Return the [x, y] coordinate for the center point of the cell that contains the specified text.  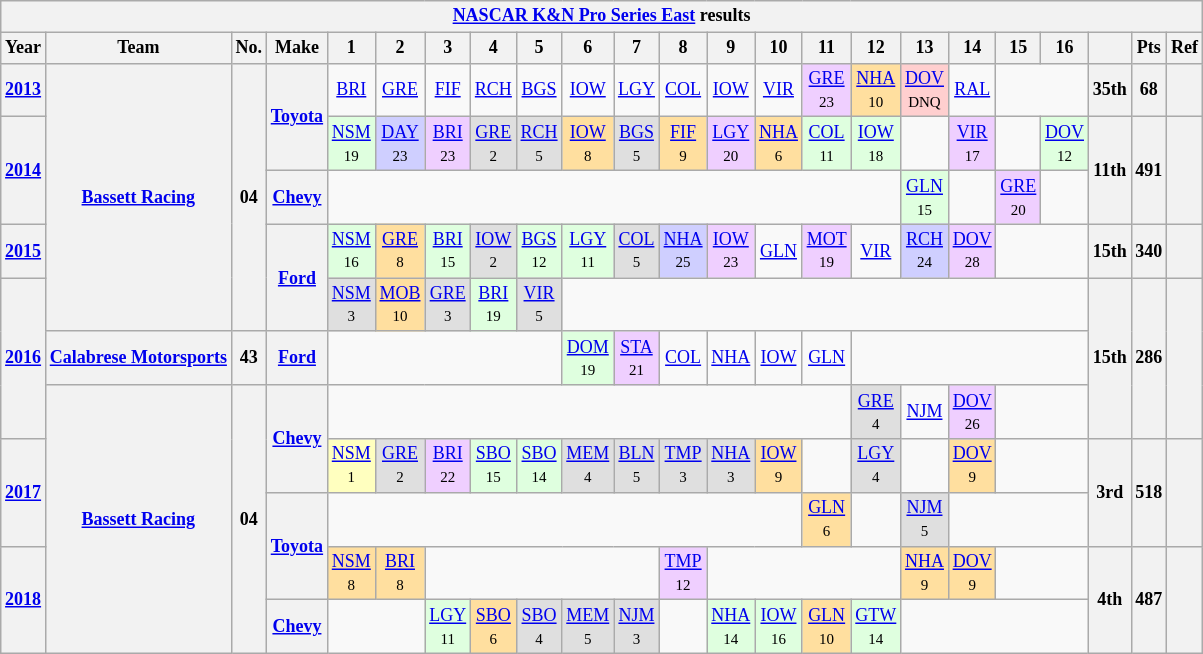
NHA3 [731, 466]
SBO4 [539, 627]
15 [1018, 48]
BRI15 [448, 251]
GRE [400, 90]
IOW16 [779, 627]
NASCAR K&N Pro Series East results [602, 16]
BRI8 [400, 573]
10 [779, 48]
286 [1149, 358]
MOT19 [826, 251]
BRI [351, 90]
COL5 [637, 251]
IOW9 [779, 466]
3rd [1110, 492]
NHA25 [683, 251]
DOV12 [1065, 144]
NHA6 [779, 144]
IOW18 [876, 144]
DOVDNQ [925, 90]
3 [448, 48]
DOM19 [588, 358]
BGS12 [539, 251]
FIF [448, 90]
RCH [494, 90]
487 [1149, 600]
RAL [972, 90]
BRI19 [494, 305]
MEM4 [588, 466]
BGS [539, 90]
4 [494, 48]
NJM [925, 412]
COL11 [826, 144]
BRI22 [448, 466]
NSM16 [351, 251]
GLN10 [826, 627]
43 [248, 358]
VIR5 [539, 305]
GTW14 [876, 627]
2016 [24, 358]
NHA9 [925, 573]
NSM19 [351, 144]
DAY23 [400, 144]
11th [1110, 170]
35th [1110, 90]
518 [1149, 492]
BGS5 [637, 144]
13 [925, 48]
STA21 [637, 358]
4th [1110, 600]
MEM5 [588, 627]
2 [400, 48]
TMP3 [683, 466]
IOW8 [588, 144]
SBO6 [494, 627]
2014 [24, 170]
NHA [731, 358]
14 [972, 48]
68 [1149, 90]
VIR17 [972, 144]
GLN15 [925, 197]
8 [683, 48]
TMP12 [683, 573]
IOW2 [494, 251]
Pts [1149, 48]
GRE20 [1018, 197]
12 [876, 48]
7 [637, 48]
340 [1149, 251]
SBO14 [539, 466]
GRE8 [400, 251]
NHA10 [876, 90]
MOB10 [400, 305]
Calabrese Motorsports [138, 358]
SBO15 [494, 466]
GRE4 [876, 412]
NJM3 [637, 627]
NSM1 [351, 466]
9 [731, 48]
Year [24, 48]
DOV28 [972, 251]
2017 [24, 492]
IOW23 [731, 251]
6 [588, 48]
11 [826, 48]
Ref [1185, 48]
BLN5 [637, 466]
BRI23 [448, 144]
DOV26 [972, 412]
16 [1065, 48]
No. [248, 48]
FIF9 [683, 144]
LGY20 [731, 144]
2018 [24, 600]
2013 [24, 90]
LGY [637, 90]
RCH5 [539, 144]
RCH24 [925, 251]
LGY4 [876, 466]
5 [539, 48]
GRE23 [826, 90]
NSM8 [351, 573]
Make [296, 48]
GRE3 [448, 305]
NHA14 [731, 627]
1 [351, 48]
2015 [24, 251]
NJM5 [925, 519]
Team [138, 48]
GLN6 [826, 519]
NSM3 [351, 305]
491 [1149, 170]
